Identify which cell holds the provided text, then report its [X, Y] central coordinate. 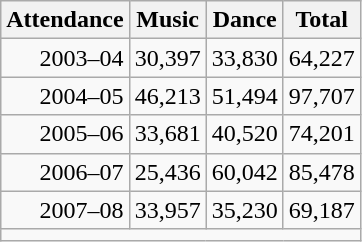
Attendance [65, 20]
2005–06 [65, 134]
33,681 [168, 134]
74,201 [322, 134]
Music [168, 20]
97,707 [322, 96]
51,494 [244, 96]
60,042 [244, 172]
64,227 [322, 58]
2007–08 [65, 210]
33,957 [168, 210]
Dance [244, 20]
25,436 [168, 172]
85,478 [322, 172]
35,230 [244, 210]
30,397 [168, 58]
40,520 [244, 134]
2003–04 [65, 58]
Total [322, 20]
33,830 [244, 58]
2004–05 [65, 96]
2006–07 [65, 172]
69,187 [322, 210]
46,213 [168, 96]
